Output the [X, Y] coordinate of the center of the cell containing the given text.  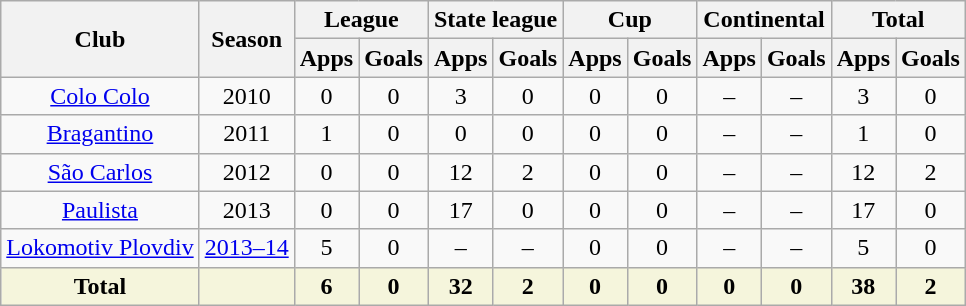
São Carlos [100, 172]
Lokomotiv Plovdiv [100, 248]
2013–14 [246, 248]
Season [246, 39]
2011 [246, 134]
Continental [764, 20]
38 [863, 286]
Club [100, 39]
League [361, 20]
2013 [246, 210]
2012 [246, 172]
6 [326, 286]
32 [460, 286]
Colo Colo [100, 96]
Paulista [100, 210]
2010 [246, 96]
Cup [630, 20]
State league [495, 20]
Bragantino [100, 134]
